Return the (X, Y) coordinate for the center point of the cell that contains the specified text.  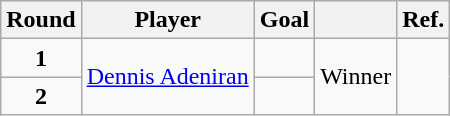
Round (41, 20)
Dennis Adeniran (168, 77)
Winner (356, 77)
Goal (284, 20)
2 (41, 96)
Player (168, 20)
Ref. (424, 20)
1 (41, 58)
